Output the [x, y] coordinate of the center of the cell containing the given text.  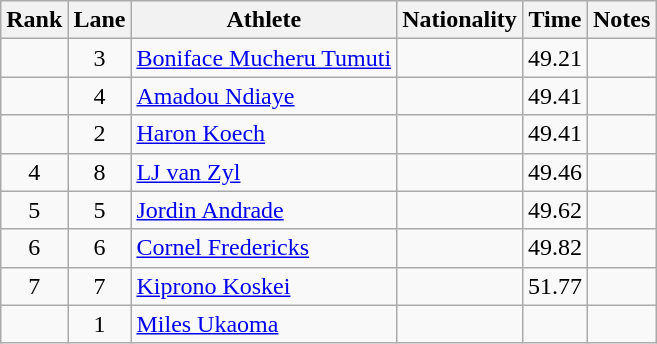
Lane [100, 20]
Haron Koech [264, 134]
Cornel Fredericks [264, 248]
Jordin Andrade [264, 210]
2 [100, 134]
8 [100, 172]
49.46 [554, 172]
LJ van Zyl [264, 172]
Time [554, 20]
1 [100, 324]
49.82 [554, 248]
51.77 [554, 286]
Nationality [460, 20]
49.62 [554, 210]
Rank [34, 20]
Miles Ukaoma [264, 324]
Kiprono Koskei [264, 286]
3 [100, 58]
Notes [621, 20]
Athlete [264, 20]
49.21 [554, 58]
Amadou Ndiaye [264, 96]
Boniface Mucheru Tumuti [264, 58]
